Return [x, y] of the center of cell containing provided text 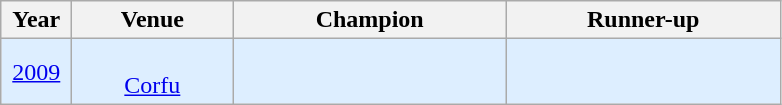
Year [36, 20]
Venue [152, 20]
Corfu [152, 72]
Champion [370, 20]
Runner-up [643, 20]
2009 [36, 72]
